Detect which cell encompasses the target text, then output its [X, Y] center coordinate. 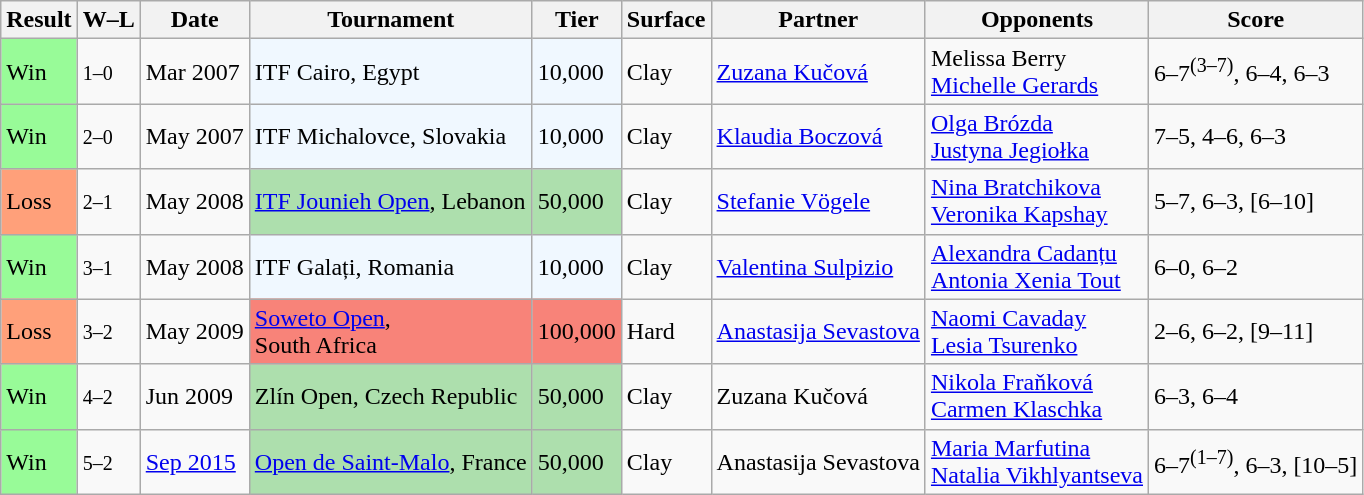
Score [1256, 20]
Hard [666, 332]
ITF Cairo, Egypt [390, 72]
Olga Brózda Justyna Jegiołka [1036, 136]
Tier [576, 20]
Soweto Open, South Africa [390, 332]
Melissa Berry Michelle Gerards [1036, 72]
May 2007 [194, 136]
2–0 [108, 136]
ITF Michalovce, Slovakia [390, 136]
5–7, 6–3, [6–10] [1256, 202]
Jun 2009 [194, 396]
Nikola Fraňková Carmen Klaschka [1036, 396]
6–3, 6–4 [1256, 396]
Mar 2007 [194, 72]
ITF Galați, Romania [390, 266]
3–2 [108, 332]
3–1 [108, 266]
Result [39, 20]
Partner [818, 20]
2–1 [108, 202]
Valentina Sulpizio [818, 266]
4–2 [108, 396]
6–7(3–7), 6–4, 6–3 [1256, 72]
Nina Bratchikova Veronika Kapshay [1036, 202]
100,000 [576, 332]
W–L [108, 20]
6–7(1–7), 6–3, [10–5] [1256, 462]
6–0, 6–2 [1256, 266]
Date [194, 20]
Maria Marfutina Natalia Vikhlyantseva [1036, 462]
May 2009 [194, 332]
Naomi Cavaday Lesia Tsurenko [1036, 332]
2–6, 6–2, [9–11] [1256, 332]
Stefanie Vögele [818, 202]
Klaudia Boczová [818, 136]
Alexandra Cadanțu Antonia Xenia Tout [1036, 266]
Sep 2015 [194, 462]
5–2 [108, 462]
1–0 [108, 72]
Open de Saint-Malo, France [390, 462]
Tournament [390, 20]
ITF Jounieh Open, Lebanon [390, 202]
7–5, 4–6, 6–3 [1256, 136]
Zlín Open, Czech Republic [390, 396]
Surface [666, 20]
Opponents [1036, 20]
